Output the [x, y] coordinate of the center of the cell containing the given text.  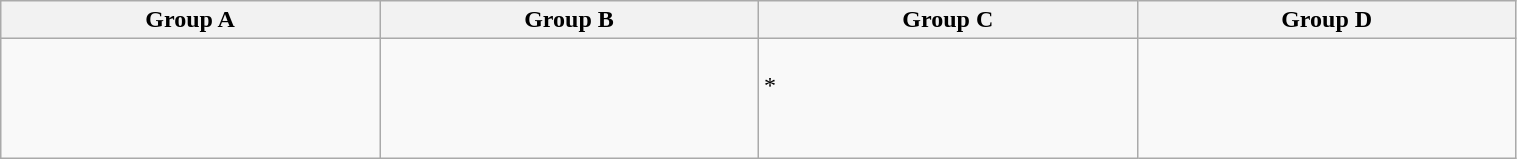
Group D [1326, 20]
Group C [948, 20]
Group A [190, 20]
Group B [570, 20]
* [948, 98]
